For the text-containing cell, return its midpoint in (X, Y) coordinate format. 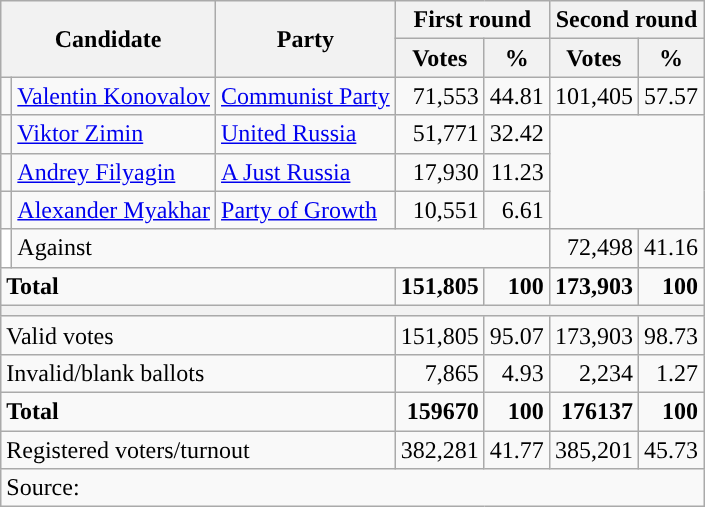
Valid votes (198, 335)
10,551 (440, 210)
Second round (626, 20)
A Just Russia (306, 172)
41.16 (670, 248)
101,405 (594, 96)
First round (472, 20)
Viktor Zimin (114, 134)
Party of Growth (306, 210)
Party (306, 39)
41.77 (516, 449)
Communist Party (306, 96)
72,498 (594, 248)
6.61 (516, 210)
44.81 (516, 96)
Andrey Filyagin (114, 172)
176137 (594, 411)
45.73 (670, 449)
11.23 (516, 172)
2,234 (594, 373)
17,930 (440, 172)
4.93 (516, 373)
Alexander Myakhar (114, 210)
Valentin Konovalov (114, 96)
7,865 (440, 373)
1.27 (670, 373)
32.42 (516, 134)
385,201 (594, 449)
98.73 (670, 335)
159670 (440, 411)
Against (281, 248)
95.07 (516, 335)
Registered voters/turnout (198, 449)
Candidate (108, 39)
57.57 (670, 96)
United Russia (306, 134)
382,281 (440, 449)
71,553 (440, 96)
Invalid/blank ballots (198, 373)
51,771 (440, 134)
Source: (352, 488)
